Identify which cell holds the provided text, then report its (X, Y) central coordinate. 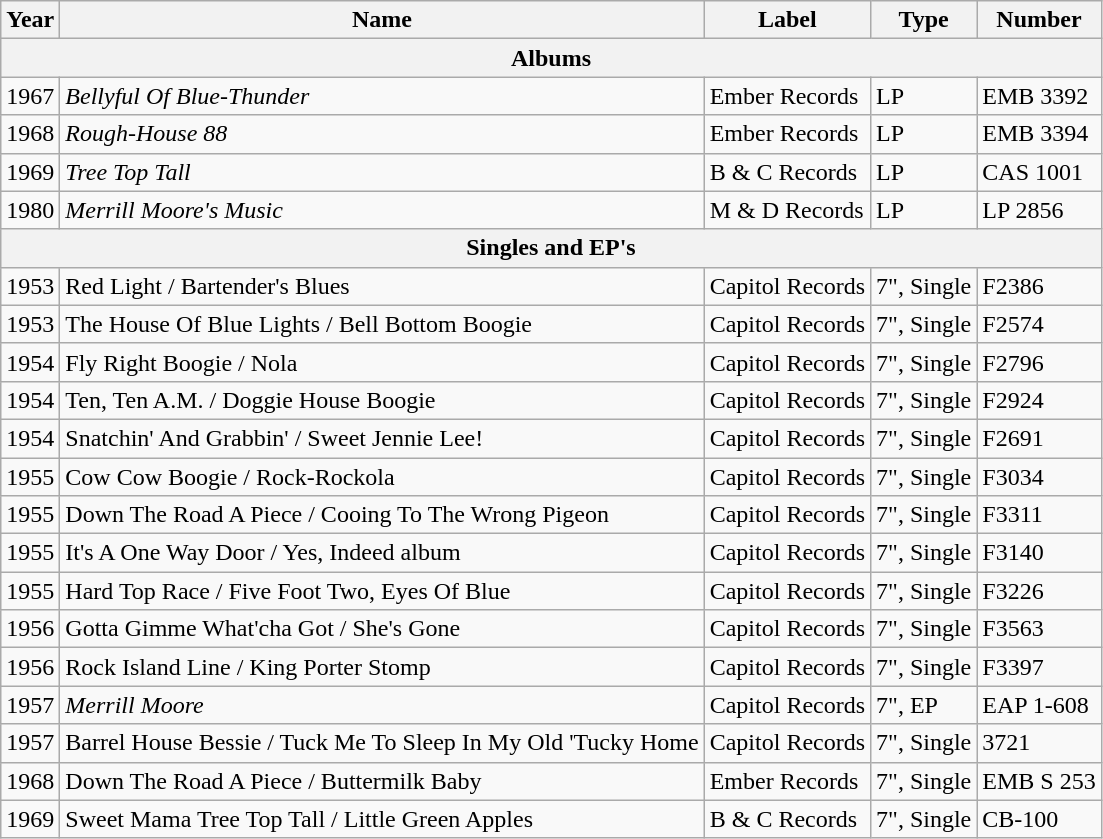
Hard Top Race / Five Foot Two, Eyes Of Blue (382, 591)
Merrill Moore's Music (382, 210)
F2796 (1039, 362)
EMB 3392 (1039, 96)
Snatchin' And Grabbin' / Sweet Jennie Lee! (382, 438)
Cow Cow Boogie / Rock-Rockola (382, 477)
EMB 3394 (1039, 134)
Bellyful Of Blue-Thunder (382, 96)
F2574 (1039, 324)
EAP 1-608 (1039, 705)
Down The Road A Piece / Cooing To The Wrong Pigeon (382, 515)
M & D Records (787, 210)
Year (30, 20)
LP 2856 (1039, 210)
Singles and EP's (551, 248)
Barrel House Bessie / Tuck Me To Sleep In My Old 'Tucky Home (382, 743)
Merrill Moore (382, 705)
F3397 (1039, 667)
F2691 (1039, 438)
F3140 (1039, 553)
Gotta Gimme What'cha Got / She's Gone (382, 629)
Tree Top Tall (382, 172)
Ten, Ten A.M. / Doggie House Boogie (382, 400)
3721 (1039, 743)
1967 (30, 96)
7", EP (924, 705)
Sweet Mama Tree Top Tall / Little Green Apples (382, 819)
CB-100 (1039, 819)
Number (1039, 20)
Name (382, 20)
F3311 (1039, 515)
Rock Island Line / King Porter Stomp (382, 667)
F3563 (1039, 629)
Fly Right Boogie / Nola (382, 362)
EMB S 253 (1039, 781)
F2386 (1039, 286)
1980 (30, 210)
F3034 (1039, 477)
Down The Road A Piece / Buttermilk Baby (382, 781)
F3226 (1039, 591)
Albums (551, 58)
Rough-House 88 (382, 134)
Red Light / Bartender's Blues (382, 286)
The House Of Blue Lights / Bell Bottom Boogie (382, 324)
F2924 (1039, 400)
CAS 1001 (1039, 172)
Label (787, 20)
It's A One Way Door / Yes, Indeed album (382, 553)
Type (924, 20)
